From the cell containing the given text, extract its center point as [X, Y] coordinate. 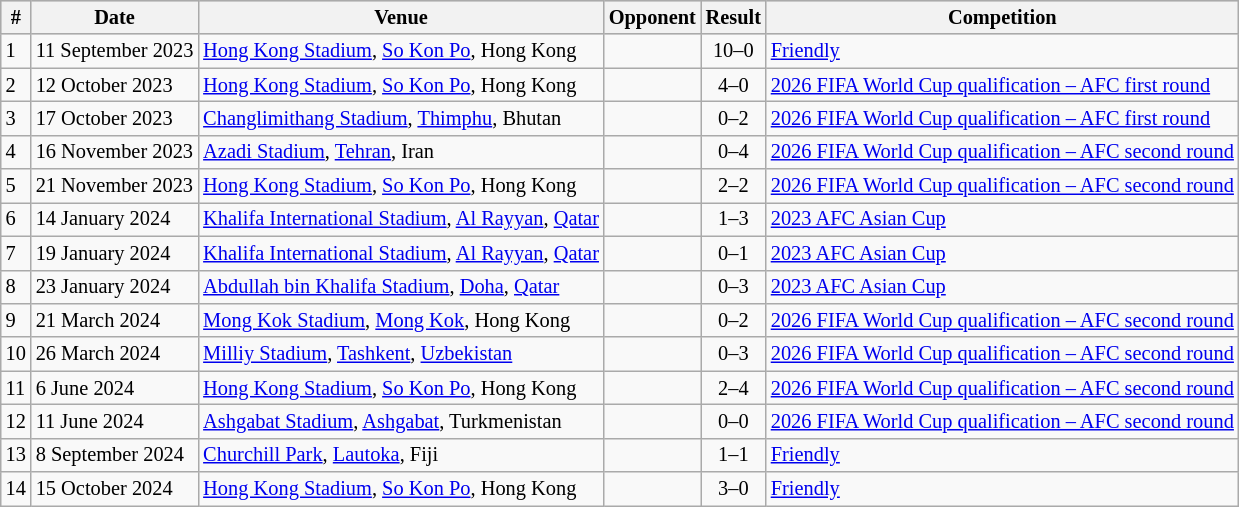
0–0 [734, 421]
Churchill Park, Lautoka, Fiji [401, 455]
Milliy Stadium, Tashkent, Uzbekistan [401, 354]
19 January 2024 [114, 253]
Mong Kok Stadium, Mong Kok, Hong Kong [401, 320]
Opponent [652, 17]
1–3 [734, 219]
10 [16, 354]
Changlimithang Stadium, Thimphu, Bhutan [401, 118]
Azadi Stadium, Tehran, Iran [401, 152]
0–4 [734, 152]
1 [16, 51]
14 January 2024 [114, 219]
14 [16, 489]
3 [16, 118]
# [16, 17]
21 November 2023 [114, 186]
17 October 2023 [114, 118]
6 [16, 219]
Abdullah bin Khalifa Stadium, Doha, Qatar [401, 287]
2–4 [734, 388]
16 November 2023 [114, 152]
6 June 2024 [114, 388]
21 March 2024 [114, 320]
12 [16, 421]
Competition [1002, 17]
9 [16, 320]
Venue [401, 17]
2 [16, 85]
Date [114, 17]
5 [16, 186]
11 September 2023 [114, 51]
23 January 2024 [114, 287]
7 [16, 253]
1–1 [734, 455]
11 [16, 388]
0–1 [734, 253]
12 October 2023 [114, 85]
2–2 [734, 186]
10–0 [734, 51]
4–0 [734, 85]
Result [734, 17]
15 October 2024 [114, 489]
Ashgabat Stadium, Ashgabat, Turkmenistan [401, 421]
4 [16, 152]
8 September 2024 [114, 455]
3–0 [734, 489]
13 [16, 455]
26 March 2024 [114, 354]
11 June 2024 [114, 421]
8 [16, 287]
